Detect which cell encompasses the target text, then output its (X, Y) center coordinate. 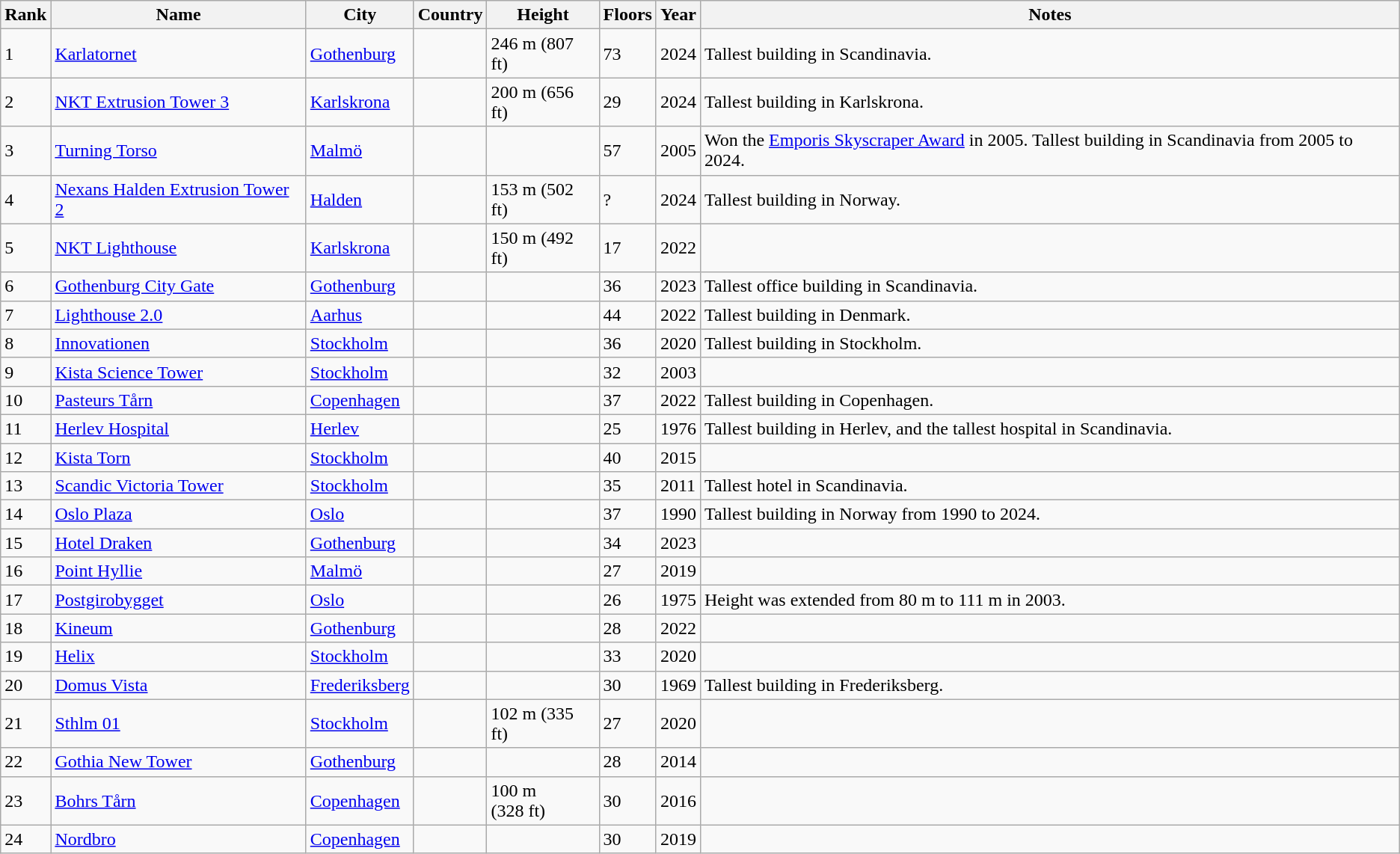
100 m (328 ft) (543, 800)
Notes (1050, 15)
Won the Emporis Skyscraper Award in 2005. Tallest building in Scandinavia from 2005 to 2024. (1050, 151)
Tallest building in Karlskrona. (1050, 102)
Tallest building in Scandinavia. (1050, 54)
2 (25, 102)
Kineum (178, 628)
? (627, 199)
1969 (678, 685)
Country (450, 15)
13 (25, 486)
Kista Science Tower (178, 372)
Innovationen (178, 343)
Point Hyllie (178, 571)
Name (178, 15)
Domus Vista (178, 685)
Floors (627, 15)
25 (627, 428)
19 (25, 657)
Karlatornet (178, 54)
2015 (678, 457)
Tallest building in Norway from 1990 to 2024. (1050, 514)
Year (678, 15)
Tallest office building in Scandinavia. (1050, 286)
33 (627, 657)
2016 (678, 800)
1 (25, 54)
NKT Extrusion Tower 3 (178, 102)
26 (627, 600)
16 (25, 571)
Bohrs Tårn (178, 800)
2005 (678, 151)
Herlev Hospital (178, 428)
21 (25, 724)
Sthlm 01 (178, 724)
Rank (25, 15)
Tallest building in Norway. (1050, 199)
22 (25, 762)
Nexans Halden Extrusion Tower 2 (178, 199)
9 (25, 372)
200 m (656 ft) (543, 102)
City (360, 15)
73 (627, 54)
2003 (678, 372)
Oslo Plaza (178, 514)
Tallest building in Copenhagen. (1050, 400)
2014 (678, 762)
246 m (807 ft) (543, 54)
34 (627, 543)
Height was extended from 80 m to 111 m in 2003. (1050, 600)
8 (25, 343)
6 (25, 286)
14 (25, 514)
1975 (678, 600)
Turning Torso (178, 151)
12 (25, 457)
Tallest building in Denmark. (1050, 315)
1976 (678, 428)
Helix (178, 657)
Pasteurs Tårn (178, 400)
Gothia New Tower (178, 762)
15 (25, 543)
Tallest building in Herlev, and the tallest hospital in Scandinavia. (1050, 428)
10 (25, 400)
7 (25, 315)
18 (25, 628)
29 (627, 102)
Gothenburg City Gate (178, 286)
23 (25, 800)
Scandic Victoria Tower (178, 486)
150 m (492 ft) (543, 248)
Nordbro (178, 839)
11 (25, 428)
Aarhus (360, 315)
5 (25, 248)
3 (25, 151)
44 (627, 315)
Lighthouse 2.0 (178, 315)
40 (627, 457)
Tallest building in Stockholm. (1050, 343)
24 (25, 839)
102 m (335 ft) (543, 724)
Postgirobygget (178, 600)
Herlev (360, 428)
Tallest hotel in Scandinavia. (1050, 486)
Halden (360, 199)
4 (25, 199)
Hotel Draken (178, 543)
Frederiksberg (360, 685)
153 m (502 ft) (543, 199)
32 (627, 372)
20 (25, 685)
NKT Lighthouse (178, 248)
Height (543, 15)
35 (627, 486)
1990 (678, 514)
2011 (678, 486)
Tallest building in Frederiksberg. (1050, 685)
57 (627, 151)
Kista Torn (178, 457)
